From the cell containing the given text, extract its center point as [X, Y] coordinate. 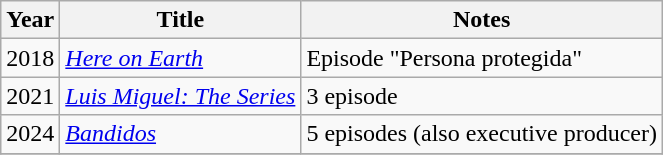
Luis Miguel: The Series [180, 96]
Bandidos [180, 134]
2021 [30, 96]
2024 [30, 134]
3 episode [482, 96]
2018 [30, 58]
Notes [482, 20]
Here on Earth [180, 58]
Year [30, 20]
Episode "Persona protegida" [482, 58]
5 episodes (also executive producer) [482, 134]
Title [180, 20]
